From the cell containing the given text, extract its center point as [x, y] coordinate. 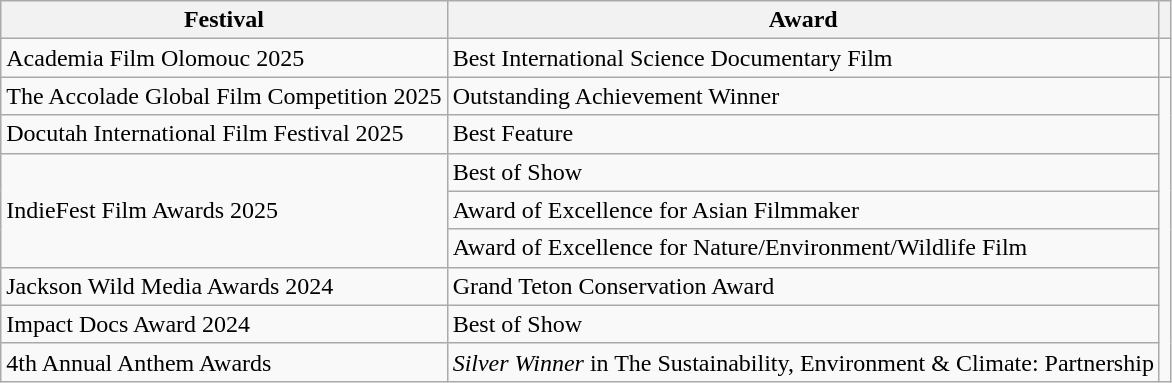
Jackson Wild Media Awards 2024 [224, 286]
Award of Excellence for Nature/Environment/Wildlife Film [803, 248]
Outstanding Achievement Winner [803, 96]
Impact Docs Award 2024 [224, 324]
Best Feature [803, 134]
Silver Winner in The Sustainability, Environment & Climate: Partnership [803, 362]
Docutah International Film Festival 2025 [224, 134]
Award [803, 20]
Award of Excellence for Asian Filmmaker [803, 210]
The Accolade Global Film Competition 2025 [224, 96]
Academia Film Olomouc 2025 [224, 58]
Grand Teton Conservation Award [803, 286]
IndieFest Film Awards 2025 [224, 210]
Festival [224, 20]
Best International Science Documentary Film [803, 58]
4th Annual Anthem Awards [224, 362]
